From the cell containing the given text, extract its center point as (x, y) coordinate. 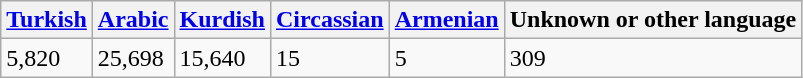
309 (653, 58)
25,698 (133, 58)
Kurdish (222, 20)
Armenian (446, 20)
Circassian (330, 20)
15,640 (222, 58)
5 (446, 58)
15 (330, 58)
5,820 (47, 58)
Unknown or other language (653, 20)
Turkish (47, 20)
Arabic (133, 20)
